Identify which cell holds the provided text, then report its (x, y) central coordinate. 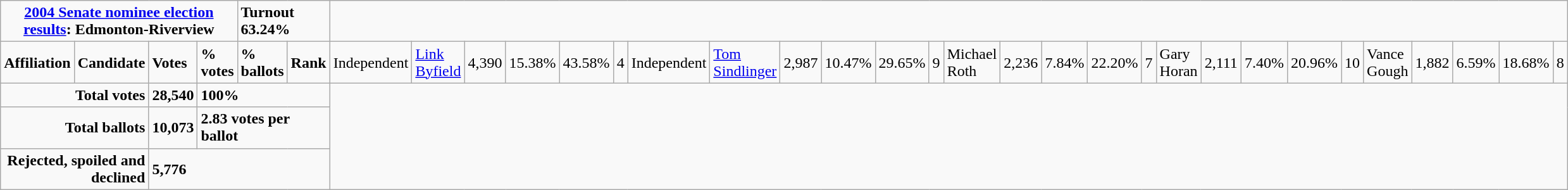
10.47% (848, 62)
4 (620, 62)
Votes (173, 62)
Affiliation (37, 62)
8 (1560, 62)
1,882 (1433, 62)
9 (936, 62)
100% (263, 95)
% votes (218, 62)
7.40% (1264, 62)
Total votes (75, 95)
20.96% (1314, 62)
2004 Senate nominee election results: Edmonton-Riverview (119, 22)
Michael Roth (972, 62)
2,236 (1021, 62)
7.84% (1064, 62)
4,390 (485, 62)
Total ballots (75, 128)
28,540 (173, 95)
2.83 votes per ballot (263, 128)
7 (1149, 62)
Turnout 63.24% (283, 22)
Rejected, spoiled and declined (75, 168)
10 (1353, 62)
Candidate (111, 62)
2,111 (1221, 62)
22.20% (1115, 62)
18.68% (1526, 62)
Tom Sindlinger (745, 62)
29.65% (902, 62)
43.58% (586, 62)
% ballots (262, 62)
Vance Gough (1388, 62)
15.38% (533, 62)
2,987 (801, 62)
Gary Horan (1178, 62)
5,776 (239, 168)
Rank (309, 62)
10,073 (173, 128)
6.59% (1476, 62)
Link Byfield (438, 62)
